Determine the (X, Y) coordinate at the center of the cell enclosing the given text.  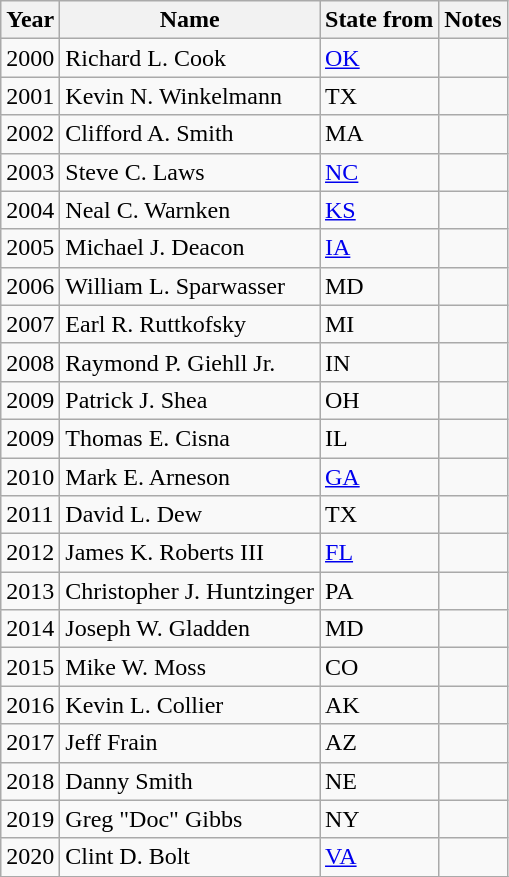
KS (380, 210)
Danny Smith (190, 781)
Clint D. Bolt (190, 857)
NE (380, 781)
2000 (30, 58)
David L. Dew (190, 515)
Steve C. Laws (190, 172)
Year (30, 20)
Jeff Frain (190, 743)
William L. Sparwasser (190, 286)
Name (190, 20)
Clifford A. Smith (190, 134)
VA (380, 857)
Joseph W. Gladden (190, 629)
AK (380, 705)
2015 (30, 667)
Thomas E. Cisna (190, 438)
Greg "Doc" Gibbs (190, 819)
2002 (30, 134)
2005 (30, 248)
Richard L. Cook (190, 58)
Kevin L. Collier (190, 705)
2007 (30, 324)
Notes (473, 20)
IL (380, 438)
AZ (380, 743)
2018 (30, 781)
James K. Roberts III (190, 553)
2011 (30, 515)
CO (380, 667)
OK (380, 58)
2014 (30, 629)
2012 (30, 553)
Earl R. Ruttkofsky (190, 324)
2020 (30, 857)
Neal C. Warnken (190, 210)
Kevin N. Winkelmann (190, 96)
2006 (30, 286)
Michael J. Deacon (190, 248)
MA (380, 134)
Mark E. Arneson (190, 477)
2019 (30, 819)
2004 (30, 210)
Patrick J. Shea (190, 400)
2003 (30, 172)
NC (380, 172)
2013 (30, 591)
2017 (30, 743)
Christopher J. Huntzinger (190, 591)
MI (380, 324)
IA (380, 248)
Mike W. Moss (190, 667)
2010 (30, 477)
NY (380, 819)
Raymond P. Giehll Jr. (190, 362)
2016 (30, 705)
State from (380, 20)
OH (380, 400)
2008 (30, 362)
PA (380, 591)
IN (380, 362)
FL (380, 553)
2001 (30, 96)
GA (380, 477)
